Extract the [x, y] coordinate from the center of the cell holding the provided text.  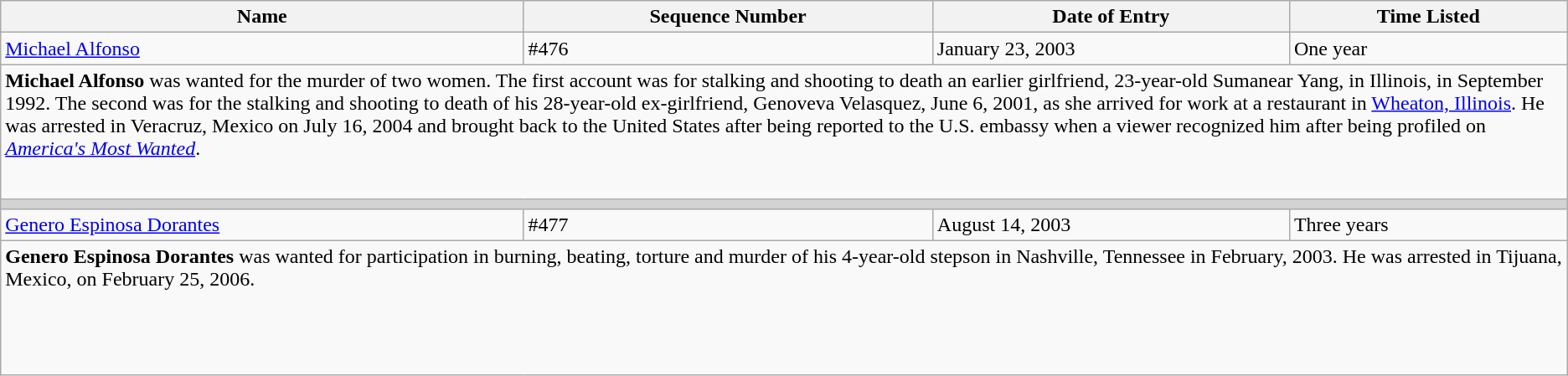
Michael Alfonso [262, 49]
#476 [728, 49]
January 23, 2003 [1111, 49]
#477 [728, 224]
Genero Espinosa Dorantes [262, 224]
Three years [1428, 224]
One year [1428, 49]
Sequence Number [728, 17]
Date of Entry [1111, 17]
August 14, 2003 [1111, 224]
Name [262, 17]
Time Listed [1428, 17]
